Return the (X, Y) coordinate for the center point of the cell that contains the specified text.  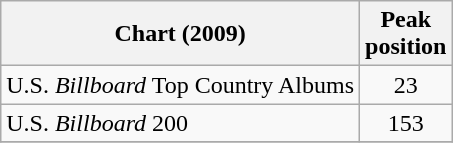
Chart (2009) (180, 34)
153 (406, 123)
23 (406, 85)
Peakposition (406, 34)
U.S. Billboard Top Country Albums (180, 85)
U.S. Billboard 200 (180, 123)
